Search for the cell housing the specified text and yield its [X, Y] center coordinate. 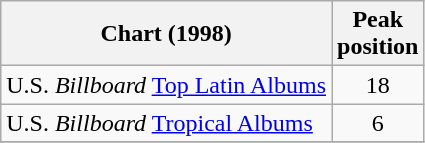
U.S. Billboard Tropical Albums [166, 123]
Peakposition [378, 34]
18 [378, 85]
U.S. Billboard Top Latin Albums [166, 85]
6 [378, 123]
Chart (1998) [166, 34]
